For the text-containing cell, return its midpoint in [x, y] coordinate format. 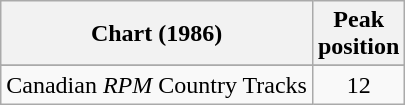
Chart (1986) [157, 34]
Peakposition [358, 34]
12 [358, 85]
Canadian RPM Country Tracks [157, 85]
